Detect which cell encompasses the target text, then output its [x, y] center coordinate. 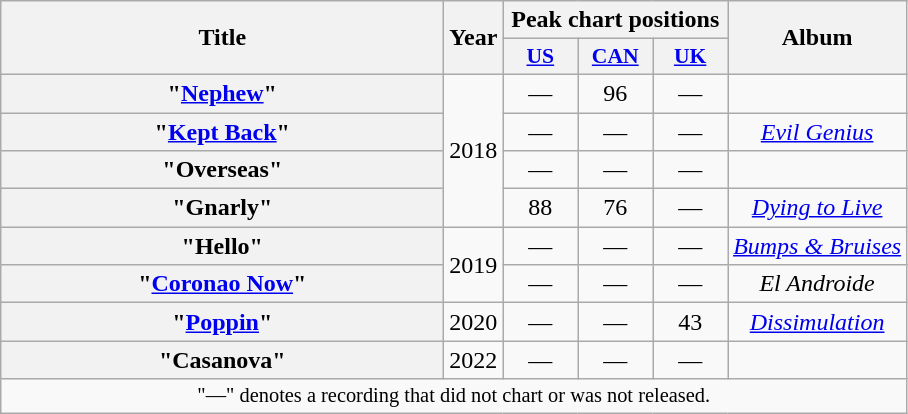
88 [540, 208]
US [540, 57]
96 [616, 93]
2019 [474, 265]
76 [616, 208]
Album [818, 38]
2020 [474, 322]
Title [222, 38]
Evil Genius [818, 131]
"Kept Back" [222, 131]
"Hello" [222, 246]
"Gnarly" [222, 208]
"Poppin" [222, 322]
"—" denotes a recording that did not chart or was not released. [454, 396]
2022 [474, 360]
El Androide [818, 284]
"Overseas" [222, 170]
43 [690, 322]
Dying to Live [818, 208]
"Nephew" [222, 93]
Peak chart positions [616, 20]
Dissimulation [818, 322]
"Coronao Now" [222, 284]
"Casanova" [222, 360]
Year [474, 38]
Bumps & Bruises [818, 246]
2018 [474, 150]
CAN [616, 57]
UK [690, 57]
